Provide the [X, Y] coordinate of the cell's center where the given text is located.  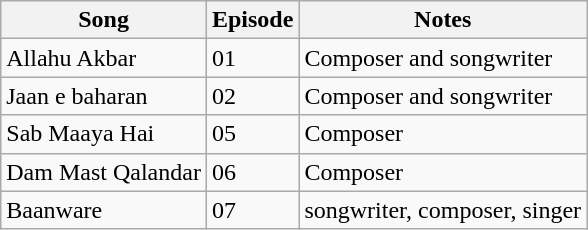
Song [104, 20]
Jaan e baharan [104, 96]
Episode [252, 20]
07 [252, 210]
Notes [443, 20]
songwriter, composer, singer [443, 210]
01 [252, 58]
Sab Maaya Hai [104, 134]
Allahu Akbar [104, 58]
Baanware [104, 210]
Dam Mast Qalandar [104, 172]
02 [252, 96]
06 [252, 172]
05 [252, 134]
